Identify which cell holds the provided text, then report its (X, Y) central coordinate. 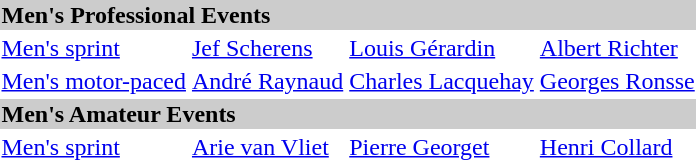
Men's motor-paced (94, 81)
Albert Richter (617, 48)
Jef Scherens (267, 48)
Men's sprint (94, 48)
André Raynaud (267, 81)
Men's Amateur Events (348, 114)
Men's Professional Events (348, 15)
Georges Ronsse (617, 81)
Louis Gérardin (442, 48)
Charles Lacquehay (442, 81)
